Find where the given text appears and provide that cell's center as [x, y] coordinate. 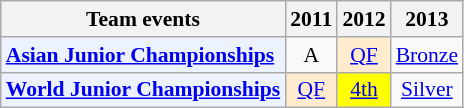
A [311, 55]
World Junior Championships [143, 90]
Bronze [427, 55]
4th [364, 90]
Asian Junior Championships [143, 55]
2013 [427, 19]
2011 [311, 19]
Team events [143, 19]
2012 [364, 19]
Silver [427, 90]
